Output the [x, y] coordinate of the center of the cell containing the given text.  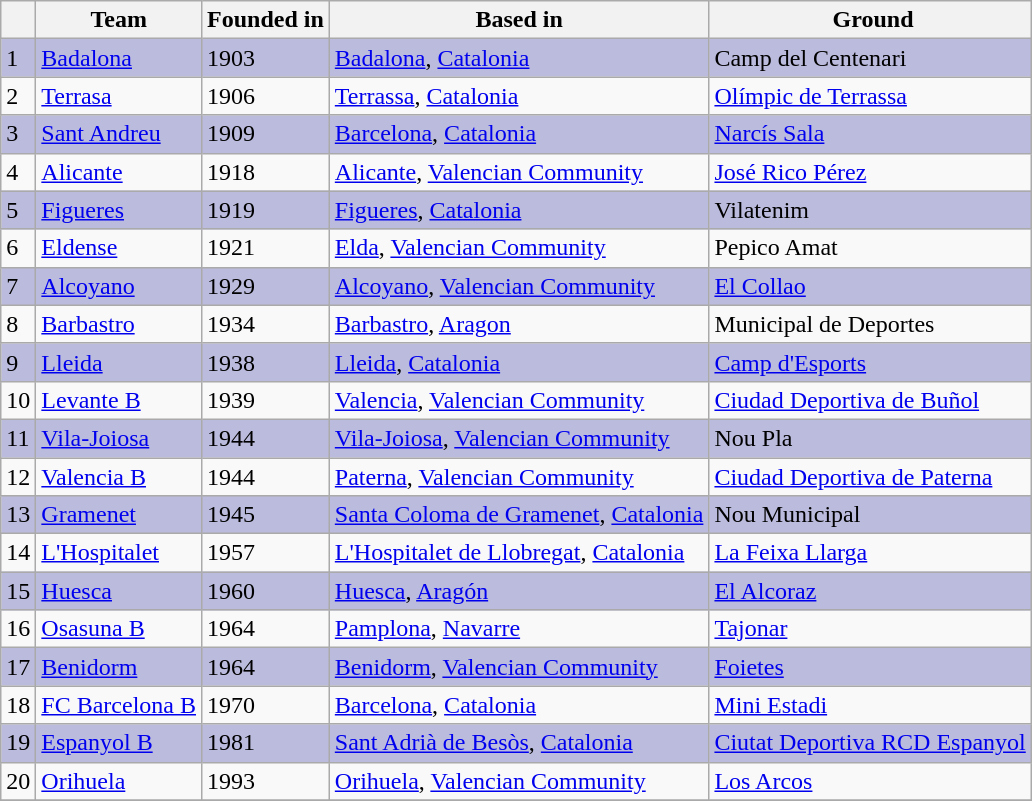
1981 [266, 743]
Huesca, Aragón [519, 591]
20 [18, 781]
Badalona, Catalonia [519, 58]
Alcoyano, Valencian Community [519, 286]
Mini Estadi [870, 705]
Team [119, 20]
Osasuna B [119, 629]
José Rico Pérez [870, 172]
Lleida [119, 362]
Alcoyano [119, 286]
Ground [870, 20]
14 [18, 553]
11 [18, 438]
1906 [266, 96]
1945 [266, 515]
1921 [266, 248]
1934 [266, 324]
L'Hospitalet de Llobregat, Catalonia [519, 553]
Sant Andreu [119, 134]
1 [18, 58]
Vila-Joiosa, Valencian Community [519, 438]
1993 [266, 781]
1957 [266, 553]
13 [18, 515]
Levante B [119, 400]
Huesca [119, 591]
12 [18, 477]
4 [18, 172]
La Feixa Llarga [870, 553]
1960 [266, 591]
Nou Pla [870, 438]
5 [18, 210]
15 [18, 591]
Based in [519, 20]
Gramenet [119, 515]
Camp del Centenari [870, 58]
Figueres, Catalonia [519, 210]
1919 [266, 210]
Figueres [119, 210]
Narcís Sala [870, 134]
1939 [266, 400]
1970 [266, 705]
Vilatenim [870, 210]
8 [18, 324]
Paterna, Valencian Community [519, 477]
Valencia B [119, 477]
Sant Adrià de Besòs, Catalonia [519, 743]
1909 [266, 134]
El Alcoraz [870, 591]
Barbastro, Aragon [519, 324]
16 [18, 629]
Ciudad Deportiva de Paterna [870, 477]
10 [18, 400]
17 [18, 667]
1903 [266, 58]
El Collao [870, 286]
Camp d'Esports [870, 362]
Benidorm, Valencian Community [519, 667]
Eldense [119, 248]
L'Hospitalet [119, 553]
Pepico Amat [870, 248]
9 [18, 362]
Terrasa [119, 96]
Benidorm [119, 667]
Santa Coloma de Gramenet, Catalonia [519, 515]
Orihuela [119, 781]
Los Arcos [870, 781]
7 [18, 286]
Founded in [266, 20]
Valencia, Valencian Community [519, 400]
6 [18, 248]
1929 [266, 286]
Barbastro [119, 324]
Olímpic de Terrassa [870, 96]
Ciutat Deportiva RCD Espanyol [870, 743]
Espanyol B [119, 743]
19 [18, 743]
Elda, Valencian Community [519, 248]
2 [18, 96]
Nou Municipal [870, 515]
Lleida, Catalonia [519, 362]
3 [18, 134]
Alicante, Valencian Community [519, 172]
18 [18, 705]
Ciudad Deportiva de Buñol [870, 400]
FC Barcelona B [119, 705]
Terrassa, Catalonia [519, 96]
Orihuela, Valencian Community [519, 781]
Pamplona, Navarre [519, 629]
Municipal de Deportes [870, 324]
1938 [266, 362]
1918 [266, 172]
Foietes [870, 667]
Vila-Joiosa [119, 438]
Alicante [119, 172]
Tajonar [870, 629]
Badalona [119, 58]
